Provide the [X, Y] coordinate of the cell's center where the given text is located.  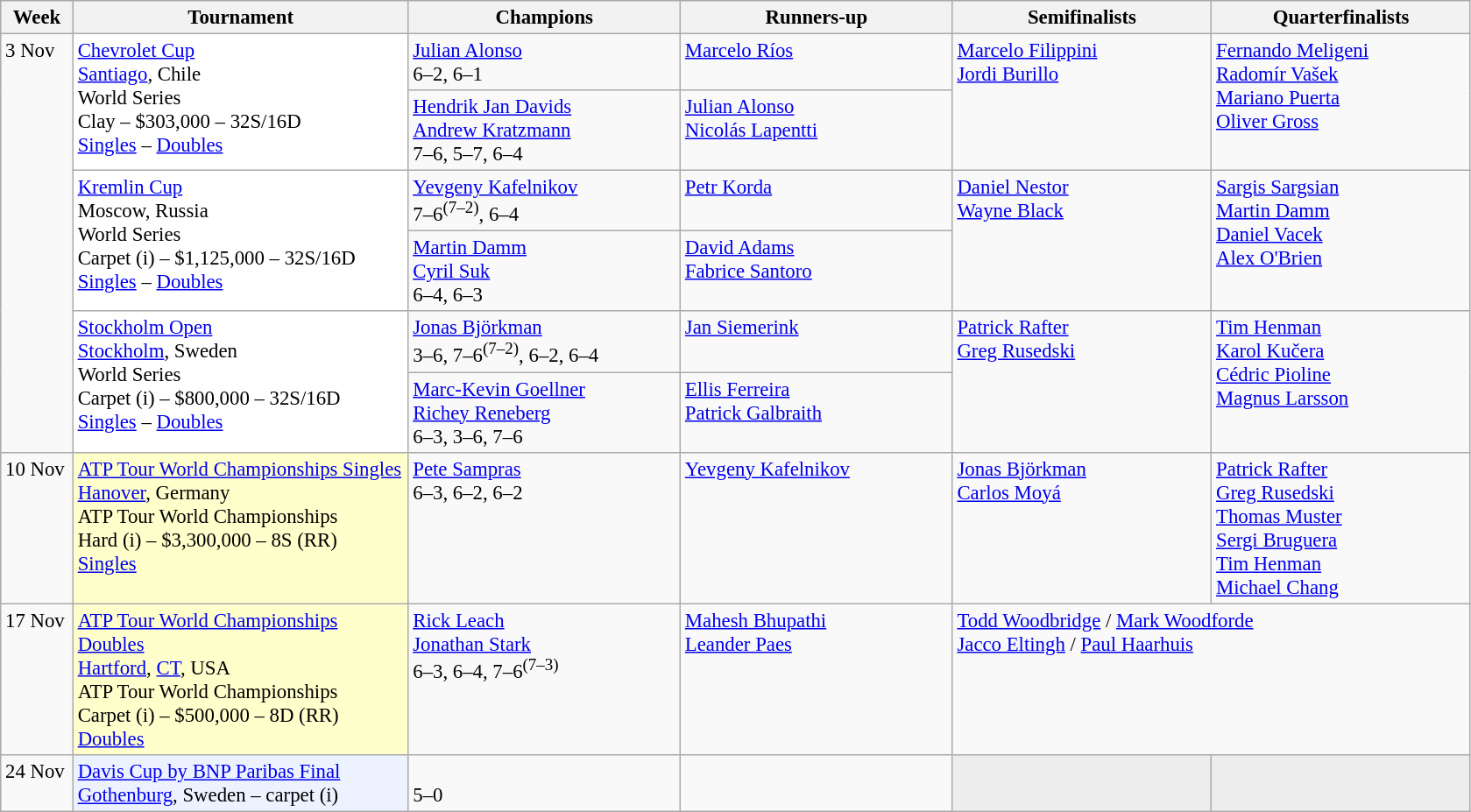
Ellis Ferreira Patrick Galbraith [817, 413]
Champions [545, 18]
Stockholm OpenStockholm, SwedenWorld SeriesCarpet (i) – $800,000 – 32S/16D Singles – Doubles [240, 382]
24 Nov [37, 783]
Pete Sampras 6–3, 6–2, 6–2 [545, 527]
Tim Henman Karol Kučera Cédric Pioline Magnus Larsson [1341, 382]
Fernando Meligeni Radomír Vašek Mariano Puerta Oliver Gross [1341, 102]
Jan Siemerink [817, 342]
Martin Damm Cyril Suk 6–4, 6–3 [545, 272]
Yevgeny Kafelnikov [817, 527]
Jonas Björkman Carlos Moyá [1082, 527]
Petr Korda [817, 201]
Rick Leach Jonathan Stark 6–3, 6–4, 7–6(7–3) [545, 680]
Marcelo Filippini Jordi Burillo [1082, 102]
10 Nov [37, 527]
Julian Alonso 6–2, 6–1 [545, 63]
Marcelo Ríos [817, 63]
Mahesh Bhupathi Leander Paes [817, 680]
5–0 [545, 783]
Patrick Rafter Greg Rusedski [1082, 382]
Semifinalists [1082, 18]
ATP Tour World Championships Doubles Hartford, CT, USAATP Tour World ChampionshipsCarpet (i) – $500,000 – 8D (RR) Doubles [240, 680]
Tournament [240, 18]
Patrick Rafter Greg Rusedski Thomas Muster Sergi Bruguera Tim Henman Michael Chang [1341, 527]
Todd Woodbridge / Mark Woodforde Jacco Eltingh / Paul Haarhuis [1211, 680]
Chevrolet CupSantiago, ChileWorld SeriesClay – $303,000 – 32S/16D Singles – Doubles [240, 102]
Week [37, 18]
3 Nov [37, 244]
17 Nov [37, 680]
Hendrik Jan Davids Andrew Kratzmann 7–6, 5–7, 6–4 [545, 131]
Yevgeny Kafelnikov 7–6(7–2), 6–4 [545, 201]
Quarterfinalists [1341, 18]
Kremlin CupMoscow, RussiaWorld SeriesCarpet (i) – $1,125,000 – 32S/16D Singles – Doubles [240, 242]
Jonas Björkman 3–6, 7–6(7–2), 6–2, 6–4 [545, 342]
Davis Cup by BNP Paribas FinalGothenburg, Sweden – carpet (i) [240, 783]
Sargis Sargsian Martin Damm Daniel Vacek Alex O'Brien [1341, 242]
ATP Tour World Championships SinglesHanover, GermanyATP Tour World ChampionshipsHard (i) – $3,300,000 – 8S (RR) Singles [240, 527]
Daniel Nestor Wayne Black [1082, 242]
Marc-Kevin Goellner Richey Reneberg 6–3, 3–6, 7–6 [545, 413]
Runners-up [817, 18]
David Adams Fabrice Santoro [817, 272]
Julian Alonso Nicolás Lapentti [817, 131]
